Capture the cell that displays the provided text and extract its (x, y) central coordinate. 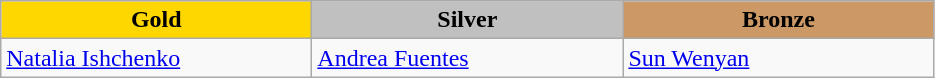
Sun Wenyan (778, 58)
Silver (468, 20)
Bronze (778, 20)
Natalia Ishchenko (156, 58)
Andrea Fuentes (468, 58)
Gold (156, 20)
